Find where the given text appears and provide that cell's center as [X, Y] coordinate. 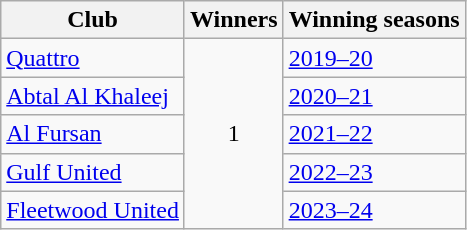
2021–22 [374, 134]
Fleetwood United [93, 210]
2023–24 [374, 210]
2020–21 [374, 96]
Quattro [93, 58]
Al Fursan [93, 134]
2019–20 [374, 58]
Winners [234, 20]
Gulf United [93, 172]
1 [234, 134]
2022–23 [374, 172]
Club [93, 20]
Winning seasons [374, 20]
Abtal Al Khaleej [93, 96]
